Output the [X, Y] coordinate of the center of the cell containing the given text.  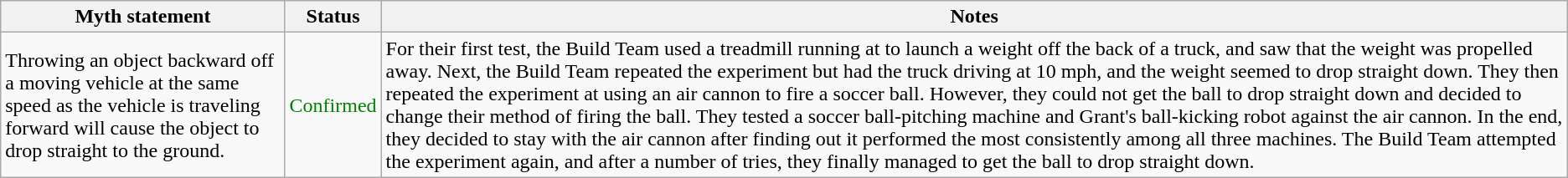
Status [333, 17]
Confirmed [333, 105]
Notes [974, 17]
Myth statement [142, 17]
